Return the (X, Y) coordinate for the center point of the cell that contains the specified text.  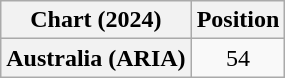
Australia (ARIA) (96, 58)
Position (238, 20)
54 (238, 58)
Chart (2024) (96, 20)
